Provide the [x, y] coordinate of the cell's center where the given text is located.  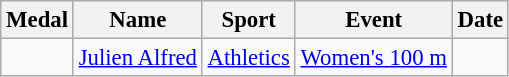
Date [480, 20]
Women's 100 m [374, 58]
Julien Alfred [138, 58]
Medal [38, 20]
Athletics [248, 58]
Name [138, 20]
Sport [248, 20]
Event [374, 20]
